Return (X, Y) of the center of cell containing provided text 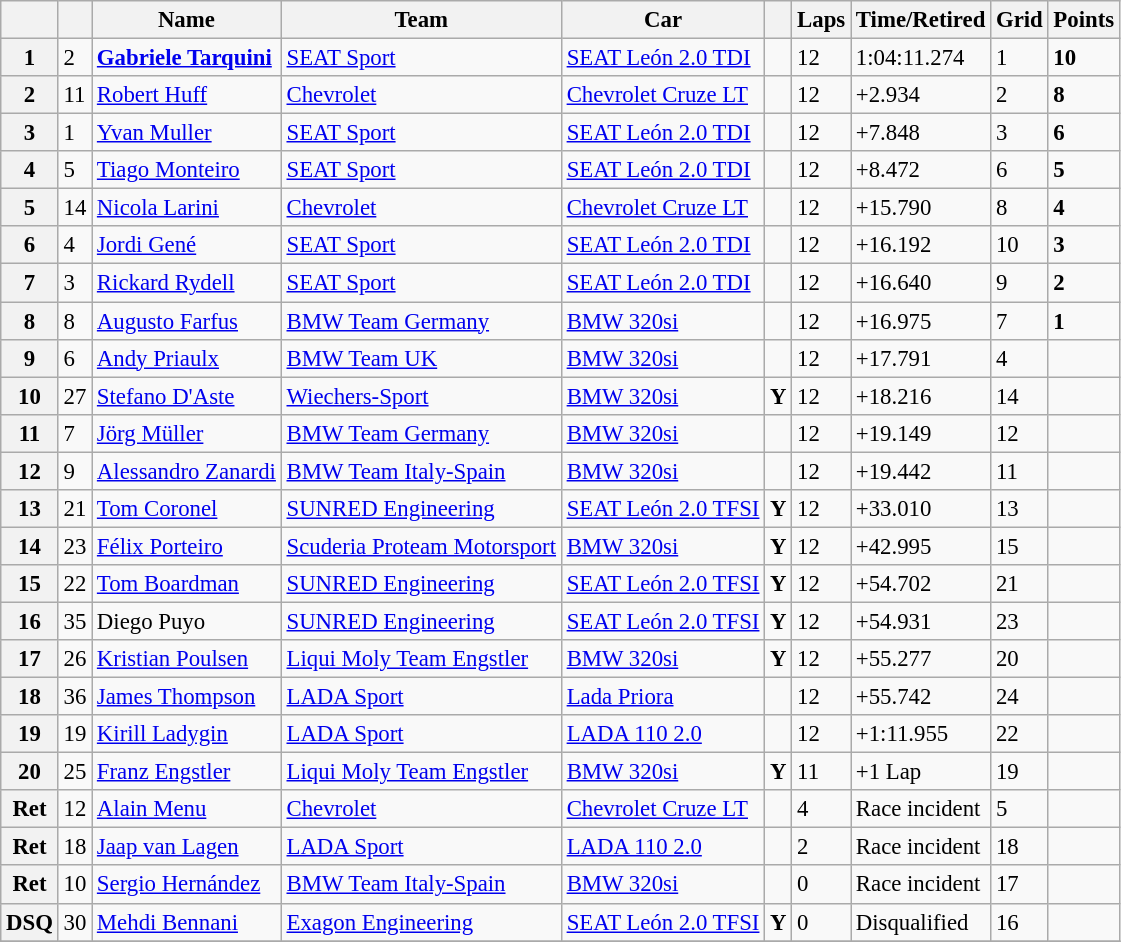
Andy Priaulx (187, 358)
Disqualified (921, 922)
25 (74, 772)
+8.472 (921, 170)
+54.702 (921, 584)
Team (421, 20)
+16.640 (921, 283)
Félix Porteiro (187, 546)
1:04:11.274 (921, 58)
+2.934 (921, 95)
+19.149 (921, 433)
Exagon Engineering (421, 922)
Name (187, 20)
+55.742 (921, 697)
Car (662, 20)
Kirill Ladygin (187, 734)
+7.848 (921, 133)
Rickard Rydell (187, 283)
Jordi Gené (187, 245)
Kristian Poulsen (187, 659)
+16.975 (921, 321)
+55.277 (921, 659)
30 (74, 922)
+17.791 (921, 358)
Yvan Muller (187, 133)
27 (74, 396)
+18.216 (921, 396)
Tiago Monteiro (187, 170)
Tom Coronel (187, 509)
Mehdi Bennani (187, 922)
Time/Retired (921, 20)
Sergio Hernández (187, 885)
Lada Priora (662, 697)
+54.931 (921, 621)
+33.010 (921, 509)
Robert Huff (187, 95)
Augusto Farfus (187, 321)
Stefano D'Aste (187, 396)
+1:11.955 (921, 734)
26 (74, 659)
Diego Puyo (187, 621)
BMW Team UK (421, 358)
Points (1084, 20)
DSQ (30, 922)
36 (74, 697)
+42.995 (921, 546)
+16.192 (921, 245)
Tom Boardman (187, 584)
+15.790 (921, 208)
Jaap van Lagen (187, 847)
24 (1020, 697)
Alain Menu (187, 809)
35 (74, 621)
Jörg Müller (187, 433)
Franz Engstler (187, 772)
Alessandro Zanardi (187, 471)
Nicola Larini (187, 208)
Grid (1020, 20)
+1 Lap (921, 772)
Gabriele Tarquini (187, 58)
Laps (822, 20)
Scuderia Proteam Motorsport (421, 546)
+19.442 (921, 471)
James Thompson (187, 697)
Wiechers-Sport (421, 396)
